Return the [X, Y] coordinate for the center point of the cell that contains the specified text.  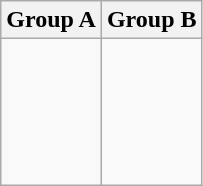
Group B [152, 20]
Group A [52, 20]
